Extract the [X, Y] coordinate from the center of the cell holding the provided text.  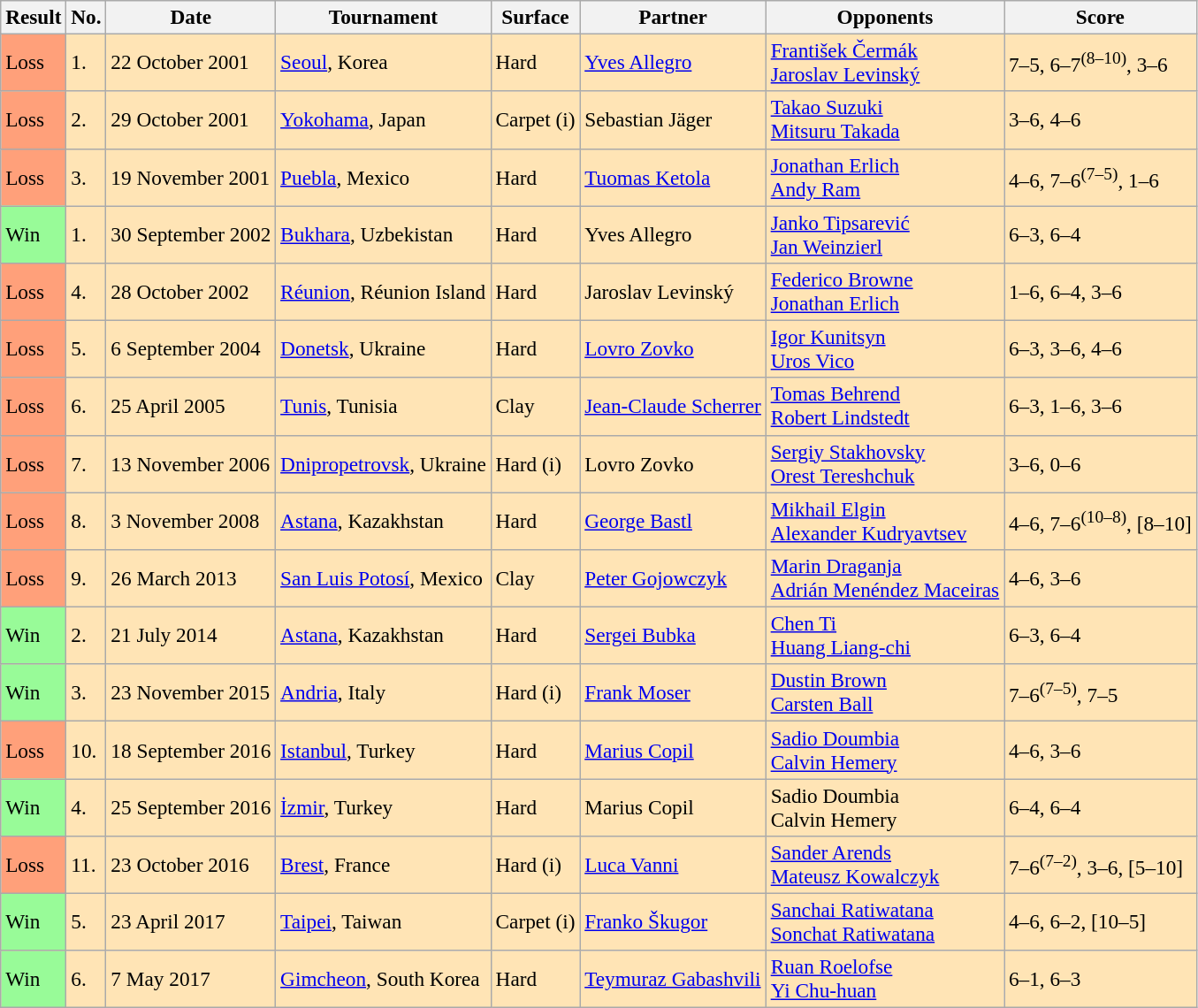
Teymuraz Gabashvili [673, 980]
Puebla, Mexico [384, 177]
Score [1101, 17]
28 October 2002 [191, 292]
6 September 2004 [191, 348]
Jaroslav Levinský [673, 292]
13 November 2006 [191, 463]
4–6, 6–2, [10–5] [1101, 921]
23 November 2015 [191, 693]
Bukhara, Uzbekistan [384, 233]
Result [34, 17]
9. [87, 578]
7 May 2017 [191, 980]
Brest, France [384, 865]
Seoul, Korea [384, 62]
Yokohama, Japan [384, 120]
6–1, 6–3 [1101, 980]
Sergiy Stakhovsky Orest Tereshchuk [884, 463]
7. [87, 463]
4–6, 7–6(10–8), [8–10] [1101, 520]
Frank Moser [673, 693]
23 October 2016 [191, 865]
Istanbul, Turkey [384, 750]
25 April 2005 [191, 407]
Franko Škugor [673, 921]
Jonathan Erlich Andy Ram [884, 177]
25 September 2016 [191, 806]
No. [87, 17]
Tunis, Tunisia [384, 407]
1–6, 6–4, 3–6 [1101, 292]
6–4, 6–4 [1101, 806]
Andria, Italy [384, 693]
8. [87, 520]
Marin Draganja Adrián Menéndez Maceiras [884, 578]
Réunion, Réunion Island [384, 292]
Sebastian Jäger [673, 120]
İzmir, Turkey [384, 806]
23 April 2017 [191, 921]
Tomas Behrend Robert Lindstedt [884, 407]
František Čermák Jaroslav Levinský [884, 62]
19 November 2001 [191, 177]
Sander Arends Mateusz Kowalczyk [884, 865]
6–3, 3–6, 4–6 [1101, 348]
Sanchai Ratiwatana Sonchat Ratiwatana [884, 921]
Opponents [884, 17]
Chen Ti Huang Liang-chi [884, 635]
11. [87, 865]
7–5, 6–7(8–10), 3–6 [1101, 62]
7–6(7–5), 7–5 [1101, 693]
4–6, 7–6(7–5), 1–6 [1101, 177]
30 September 2002 [191, 233]
Surface [536, 17]
Sergei Bubka [673, 635]
3 November 2008 [191, 520]
Partner [673, 17]
Takao Suzuki Mitsuru Takada [884, 120]
Tuomas Ketola [673, 177]
George Bastl [673, 520]
Dnipropetrovsk, Ukraine [384, 463]
6–3, 1–6, 3–6 [1101, 407]
Gimcheon, South Korea [384, 980]
Mikhail Elgin Alexander Kudryavtsev [884, 520]
3–6, 4–6 [1101, 120]
7–6(7–2), 3–6, [5–10] [1101, 865]
Dustin Brown Carsten Ball [884, 693]
26 March 2013 [191, 578]
Ruan Roelofse Yi Chu-huan [884, 980]
18 September 2016 [191, 750]
22 October 2001 [191, 62]
Date [191, 17]
Janko Tipsarević Jan Weinzierl [884, 233]
Peter Gojowczyk [673, 578]
Taipei, Taiwan [384, 921]
Igor Kunitsyn Uros Vico [884, 348]
Tournament [384, 17]
21 July 2014 [191, 635]
Jean-Claude Scherrer [673, 407]
Luca Vanni [673, 865]
29 October 2001 [191, 120]
3–6, 0–6 [1101, 463]
San Luis Potosí, Mexico [384, 578]
10. [87, 750]
Donetsk, Ukraine [384, 348]
Federico Browne Jonathan Erlich [884, 292]
